Pinpoint the cell where the given text exists, returning its (x, y) midpoint coordinate. 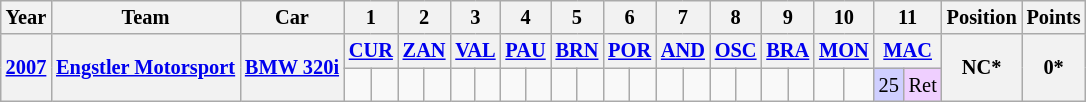
2 (424, 17)
2007 (26, 68)
Car (292, 17)
Engstler Motorsport (146, 68)
PAU (526, 51)
MAC (908, 51)
1 (371, 17)
6 (630, 17)
POR (630, 51)
Year (26, 17)
11 (908, 17)
NC* (982, 68)
7 (683, 17)
0* (1054, 68)
Team (146, 17)
MON (844, 51)
Position (982, 17)
Ret (923, 85)
BRN (578, 51)
OSC (736, 51)
8 (736, 17)
BRA (788, 51)
ZAN (424, 51)
Points (1054, 17)
3 (475, 17)
AND (683, 51)
9 (788, 17)
VAL (475, 51)
10 (844, 17)
BMW 320i (292, 68)
25 (889, 85)
5 (578, 17)
CUR (371, 51)
4 (526, 17)
